Provide the (X, Y) coordinate of the cell's center where the given text is located.  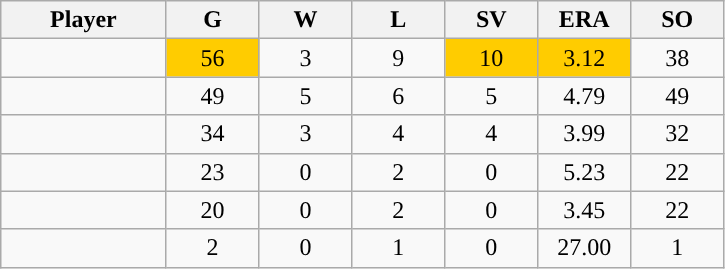
SO (678, 20)
5.23 (584, 172)
38 (678, 58)
4.79 (584, 96)
L (398, 20)
56 (212, 58)
6 (398, 96)
27.00 (584, 248)
20 (212, 210)
G (212, 20)
10 (492, 58)
ERA (584, 20)
9 (398, 58)
34 (212, 134)
23 (212, 172)
3.45 (584, 210)
Player (84, 20)
SV (492, 20)
W (306, 20)
32 (678, 134)
3.99 (584, 134)
3.12 (584, 58)
